Find where the given text appears and provide that cell's center as (x, y) coordinate. 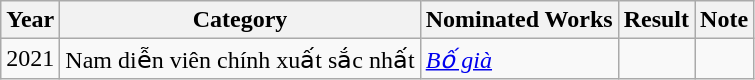
Category (240, 20)
Nam diễn viên chính xuất sắc nhất (240, 59)
2021 (30, 59)
Nominated Works (519, 20)
Result (656, 20)
Note (724, 20)
Year (30, 20)
Bố già (519, 59)
